Output the [x, y] coordinate of the center of the cell containing the given text.  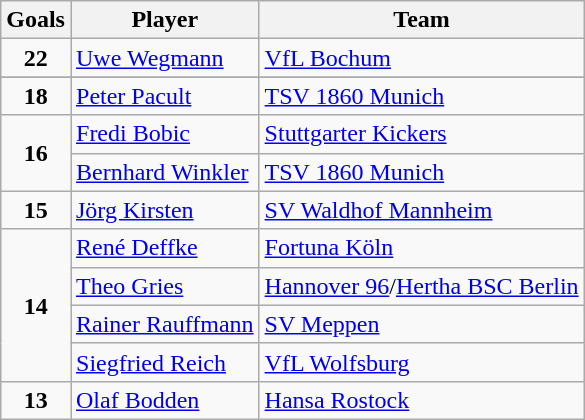
Siegfried Reich [164, 362]
Fredi Bobic [164, 134]
Stuttgarter Kickers [422, 134]
Uwe Wegmann [164, 58]
SV Meppen [422, 324]
Theo Gries [164, 286]
VfL Bochum [422, 58]
Hannover 96/Hertha BSC Berlin [422, 286]
Team [422, 20]
Hansa Rostock [422, 400]
Goals [36, 20]
VfL Wolfsburg [422, 362]
18 [36, 96]
Olaf Bodden [164, 400]
13 [36, 400]
Player [164, 20]
15 [36, 210]
Bernhard Winkler [164, 172]
Fortuna Köln [422, 248]
Jörg Kirsten [164, 210]
16 [36, 153]
SV Waldhof Mannheim [422, 210]
22 [36, 58]
Peter Pacult [164, 96]
14 [36, 305]
Rainer Rauffmann [164, 324]
René Deffke [164, 248]
